Scan for the cell matching the given text and deliver its (X, Y) coordinate at center. 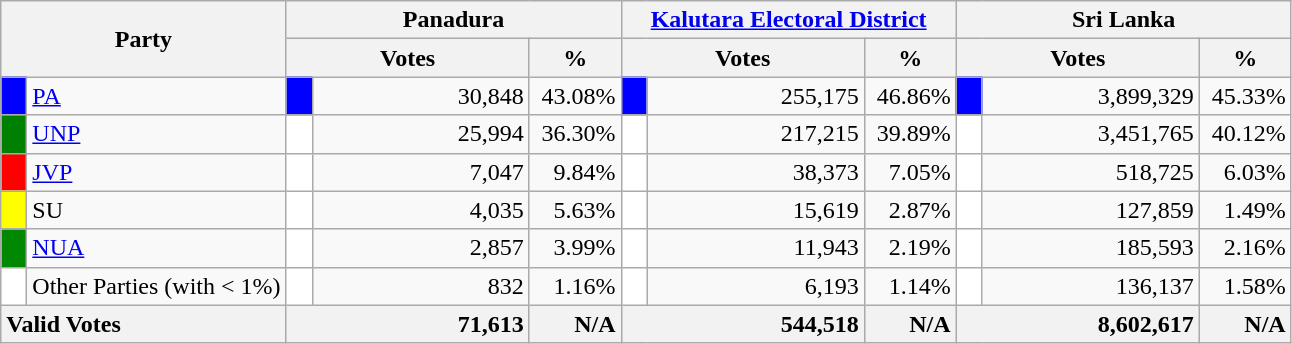
Panadura (454, 20)
7,047 (420, 172)
30,848 (420, 96)
5.63% (575, 210)
15,619 (756, 210)
43.08% (575, 96)
544,518 (742, 324)
127,859 (1090, 210)
JVP (156, 172)
2.16% (1245, 248)
9.84% (575, 172)
Sri Lanka (1124, 20)
39.89% (910, 134)
40.12% (1245, 134)
185,593 (1090, 248)
Kalutara Electoral District (788, 20)
518,725 (1090, 172)
2,857 (420, 248)
1.58% (1245, 286)
11,943 (756, 248)
38,373 (756, 172)
3,451,765 (1090, 134)
136,137 (1090, 286)
25,994 (420, 134)
1.14% (910, 286)
2.87% (910, 210)
UNP (156, 134)
6.03% (1245, 172)
7.05% (910, 172)
8,602,617 (1078, 324)
Valid Votes (144, 324)
6,193 (756, 286)
NUA (156, 248)
4,035 (420, 210)
1.16% (575, 286)
3.99% (575, 248)
PA (156, 96)
Other Parties (with < 1%) (156, 286)
Party (144, 39)
SU (156, 210)
36.30% (575, 134)
255,175 (756, 96)
45.33% (1245, 96)
832 (420, 286)
1.49% (1245, 210)
3,899,329 (1090, 96)
71,613 (408, 324)
46.86% (910, 96)
2.19% (910, 248)
217,215 (756, 134)
